Capture the cell that displays the provided text and extract its (X, Y) central coordinate. 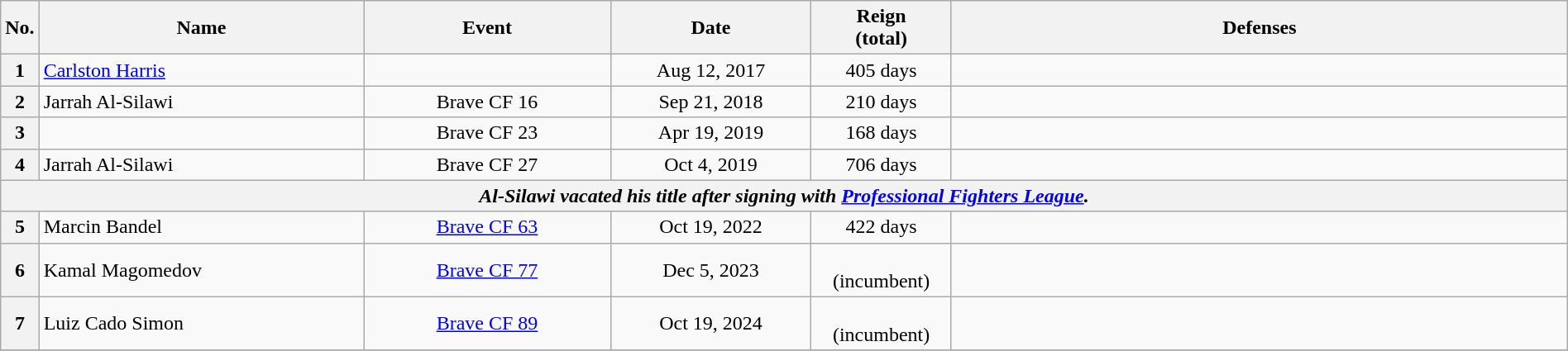
405 days (882, 70)
422 days (882, 227)
Brave CF 77 (488, 269)
Aug 12, 2017 (711, 70)
Sep 21, 2018 (711, 102)
Defenses (1259, 28)
Al-Silawi vacated his title after signing with Professional Fighters League. (784, 196)
Reign(total) (882, 28)
Kamal Magomedov (202, 269)
168 days (882, 133)
Carlston Harris (202, 70)
Brave CF 27 (488, 164)
Event (488, 28)
7 (20, 324)
Dec 5, 2023 (711, 269)
Marcin Bandel (202, 227)
Date (711, 28)
210 days (882, 102)
Name (202, 28)
Oct 19, 2022 (711, 227)
706 days (882, 164)
Oct 4, 2019 (711, 164)
Apr 19, 2019 (711, 133)
No. (20, 28)
Luiz Cado Simon (202, 324)
5 (20, 227)
Brave CF 23 (488, 133)
Brave CF 63 (488, 227)
1 (20, 70)
6 (20, 269)
Oct 19, 2024 (711, 324)
3 (20, 133)
Brave CF 16 (488, 102)
4 (20, 164)
Brave CF 89 (488, 324)
2 (20, 102)
